Return [X, Y] of the center of cell containing provided text 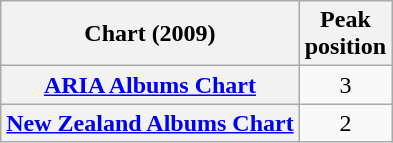
2 [345, 123]
3 [345, 85]
New Zealand Albums Chart [150, 123]
Peakposition [345, 34]
Chart (2009) [150, 34]
ARIA Albums Chart [150, 85]
